Capture the cell that displays the provided text and extract its (X, Y) central coordinate. 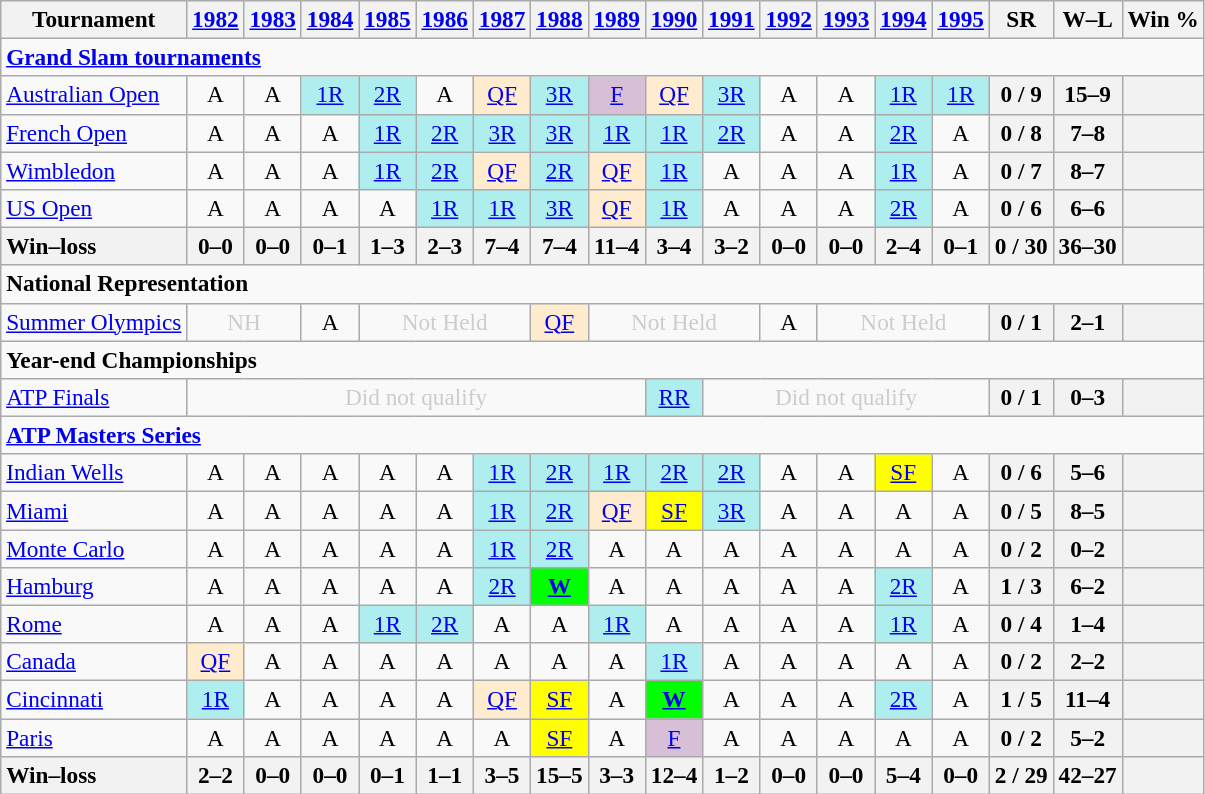
3–3 (616, 775)
3–2 (732, 246)
SR (1021, 19)
Australian Open (94, 95)
0 / 9 (1021, 95)
1990 (674, 19)
1991 (732, 19)
ATP Finals (94, 397)
6–6 (1088, 208)
3–5 (502, 775)
1987 (502, 19)
Summer Olympics (94, 322)
2–3 (444, 246)
1984 (330, 19)
0 / 4 (1021, 624)
Tournament (94, 19)
1988 (560, 19)
1993 (846, 19)
15–5 (560, 775)
Monte Carlo (94, 548)
2 / 29 (1021, 775)
36–30 (1088, 246)
1–3 (388, 246)
W–L (1088, 19)
0 / 5 (1021, 510)
Cincinnati (94, 699)
1983 (272, 19)
1992 (788, 19)
1986 (444, 19)
1–1 (444, 775)
US Open (94, 208)
Win % (1163, 19)
National Representation (602, 284)
Indian Wells (94, 473)
Hamburg (94, 586)
1982 (216, 19)
42–27 (1088, 775)
1 / 3 (1021, 586)
5–4 (904, 775)
15–9 (1088, 95)
Year-end Championships (602, 359)
1994 (904, 19)
8–7 (1088, 170)
0–3 (1088, 397)
0 / 30 (1021, 246)
3–4 (674, 246)
0 / 7 (1021, 170)
1995 (960, 19)
12–4 (674, 775)
French Open (94, 133)
5–6 (1088, 473)
1–2 (732, 775)
5–2 (1088, 737)
1989 (616, 19)
8–5 (1088, 510)
2–1 (1088, 322)
0–2 (1088, 548)
6–2 (1088, 586)
RR (674, 397)
ATP Masters Series (602, 435)
1985 (388, 19)
1–4 (1088, 624)
Wimbledon (94, 170)
Rome (94, 624)
Miami (94, 510)
Paris (94, 737)
Canada (94, 662)
1 / 5 (1021, 699)
Grand Slam tournaments (602, 57)
0 / 8 (1021, 133)
7–8 (1088, 133)
NH (244, 322)
2–4 (904, 246)
